Extract the (x, y) coordinate from the center of the cell holding the provided text.  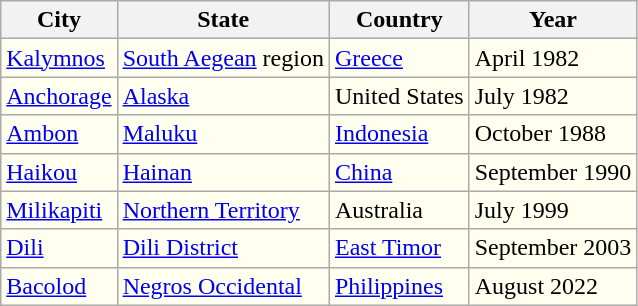
Northern Territory (223, 210)
Greece (399, 58)
Anchorage (59, 96)
Ambon (59, 134)
Haikou (59, 172)
September 1990 (553, 172)
City (59, 20)
East Timor (399, 248)
July 1982 (553, 96)
Alaska (223, 96)
Maluku (223, 134)
Australia (399, 210)
April 1982 (553, 58)
Philippines (399, 286)
United States (399, 96)
China (399, 172)
Dili (59, 248)
Indonesia (399, 134)
October 1988 (553, 134)
August 2022 (553, 286)
Hainan (223, 172)
Bacolod (59, 286)
September 2003 (553, 248)
Country (399, 20)
July 1999 (553, 210)
State (223, 20)
Kalymnos (59, 58)
Dili District (223, 248)
Negros Occidental (223, 286)
South Aegean region (223, 58)
Year (553, 20)
Milikapiti (59, 210)
